Capture the cell that displays the provided text and extract its (x, y) central coordinate. 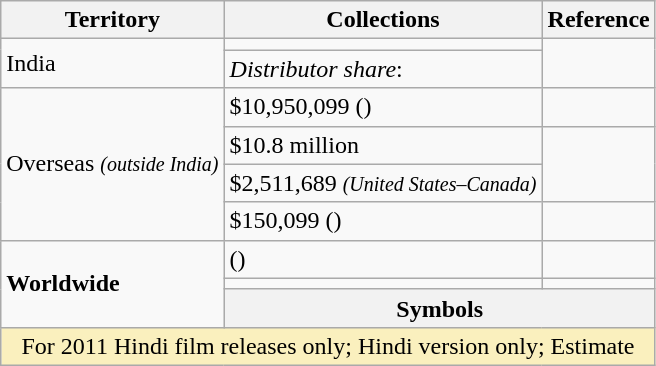
Territory (112, 20)
For 2011 Hindi film releases only; Hindi version only; Estimate (328, 346)
Collections (383, 20)
() (383, 259)
$10.8 million (383, 145)
$10,950,099 () (383, 107)
Reference (598, 20)
Worldwide (112, 284)
$150,099 () (383, 221)
Overseas (outside India) (112, 164)
Distributor share: (383, 69)
India (112, 64)
$2,511,689 (United States–Canada) (383, 183)
Symbols (440, 308)
